For the text-containing cell, return its midpoint in (x, y) coordinate format. 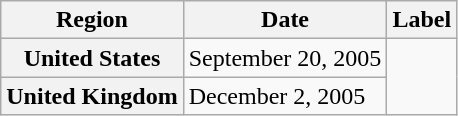
United Kingdom (92, 96)
Label (422, 20)
United States (92, 58)
December 2, 2005 (285, 96)
Date (285, 20)
Region (92, 20)
September 20, 2005 (285, 58)
